Return the [x, y] coordinate for the center point of the cell that contains the specified text.  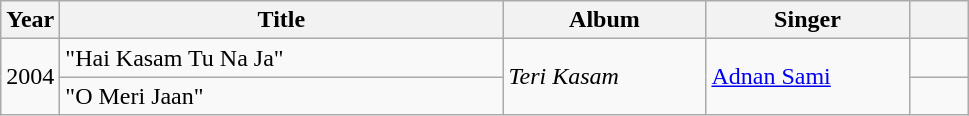
Adnan Sami [808, 77]
"Hai Kasam Tu Na Ja" [282, 58]
Album [604, 20]
Singer [808, 20]
Teri Kasam [604, 77]
"O Meri Jaan" [282, 96]
Year [30, 20]
Title [282, 20]
2004 [30, 77]
